From the cell containing the given text, extract its center point as (X, Y) coordinate. 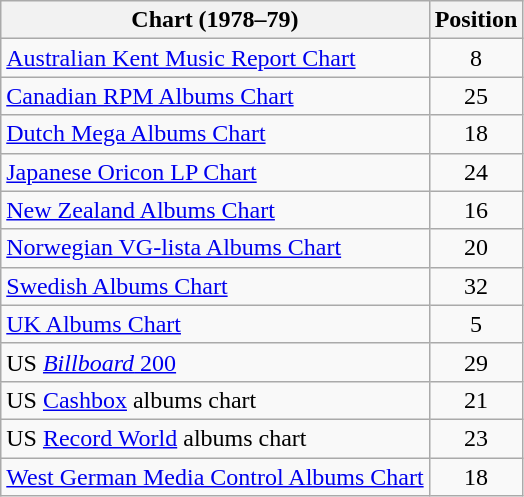
20 (476, 248)
Chart (1978–79) (215, 20)
Dutch Mega Albums Chart (215, 134)
Australian Kent Music Report Chart (215, 58)
32 (476, 286)
US Billboard 200 (215, 362)
29 (476, 362)
Position (476, 20)
Swedish Albums Chart (215, 286)
24 (476, 172)
Norwegian VG-lista Albums Chart (215, 248)
25 (476, 96)
Canadian RPM Albums Chart (215, 96)
5 (476, 324)
Japanese Oricon LP Chart (215, 172)
US Record World albums chart (215, 438)
23 (476, 438)
21 (476, 400)
New Zealand Albums Chart (215, 210)
16 (476, 210)
8 (476, 58)
UK Albums Chart (215, 324)
US Cashbox albums chart (215, 400)
West German Media Control Albums Chart (215, 477)
